Return the [X, Y] coordinate for the center point of the cell that contains the specified text.  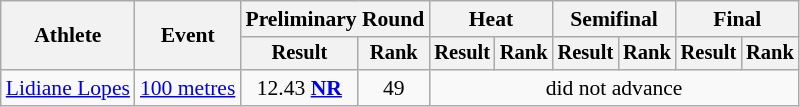
Semifinal [614, 19]
12.43 NR [299, 88]
49 [394, 88]
Preliminary Round [334, 19]
Final [738, 19]
Heat [490, 19]
Athlete [68, 36]
did not advance [614, 88]
Lidiane Lopes [68, 88]
100 metres [188, 88]
Event [188, 36]
